Provide the [x, y] coordinate of the cell's center where the given text is located.  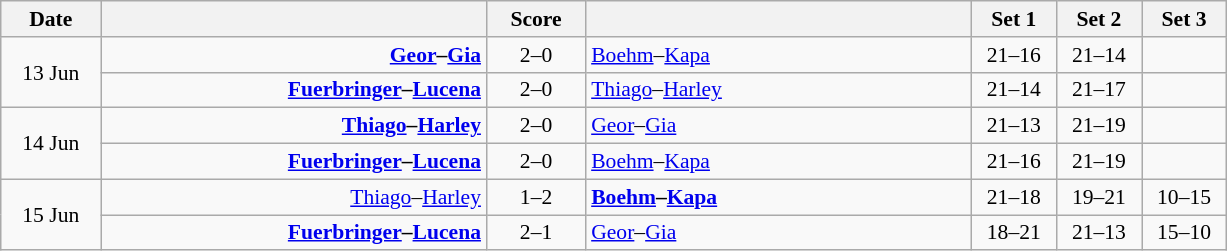
Score [536, 19]
Date [51, 19]
Set 1 [1014, 19]
21–17 [1098, 90]
1–2 [536, 197]
Set 2 [1098, 19]
10–15 [1184, 197]
Set 3 [1184, 19]
2–1 [536, 233]
14 Jun [51, 144]
19–21 [1098, 197]
18–21 [1014, 233]
15–10 [1184, 233]
21–18 [1014, 197]
15 Jun [51, 214]
13 Jun [51, 72]
